Search for the cell housing the specified text and yield its (X, Y) center coordinate. 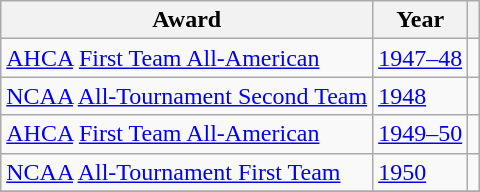
Year (420, 20)
Award (187, 20)
NCAA All-Tournament Second Team (187, 96)
1950 (420, 172)
NCAA All-Tournament First Team (187, 172)
1947–48 (420, 58)
1948 (420, 96)
1949–50 (420, 134)
